Identify which cell holds the provided text, then report its (X, Y) central coordinate. 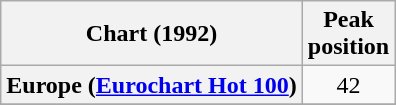
Chart (1992) (152, 34)
Europe (Eurochart Hot 100) (152, 85)
Peakposition (348, 34)
42 (348, 85)
